Find where the given text appears and provide that cell's center as [x, y] coordinate. 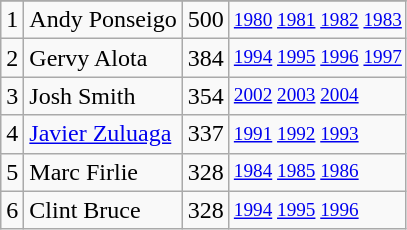
Andy Ponseigo [103, 20]
1980 1981 1982 1983 [318, 20]
1994 1995 1996 1997 [318, 58]
6 [12, 210]
384 [206, 58]
1 [12, 20]
2002 2003 2004 [318, 96]
1994 1995 1996 [318, 210]
Clint Bruce [103, 210]
354 [206, 96]
1984 1985 1986 [318, 172]
Josh Smith [103, 96]
Javier Zuluaga [103, 134]
4 [12, 134]
337 [206, 134]
500 [206, 20]
2 [12, 58]
3 [12, 96]
1991 1992 1993 [318, 134]
Gervy Alota [103, 58]
Marc Firlie [103, 172]
5 [12, 172]
